Locate the cell with the specified text and output its [x, y] center coordinate. 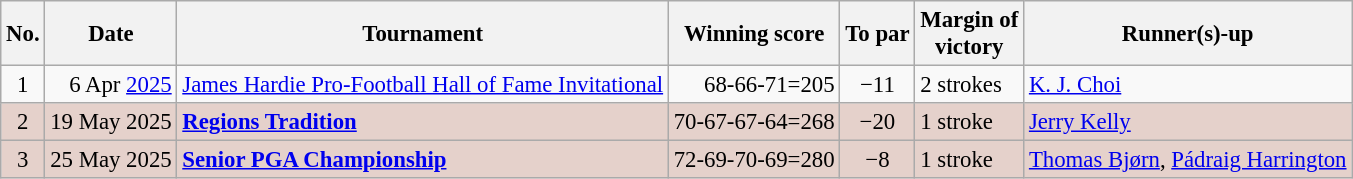
K. J. Choi [1188, 85]
19 May 2025 [111, 122]
Date [111, 34]
Margin ofvictory [970, 34]
68-66-71=205 [754, 85]
1 [23, 85]
Senior PGA Championship [422, 160]
70-67-67-64=268 [754, 122]
3 [23, 160]
Thomas Bjørn, Pádraig Harrington [1188, 160]
No. [23, 34]
Regions Tradition [422, 122]
−8 [878, 160]
Runner(s)-up [1188, 34]
72-69-70-69=280 [754, 160]
−20 [878, 122]
Jerry Kelly [1188, 122]
Tournament [422, 34]
6 Apr 2025 [111, 85]
To par [878, 34]
2 [23, 122]
Winning score [754, 34]
25 May 2025 [111, 160]
−11 [878, 85]
2 strokes [970, 85]
James Hardie Pro-Football Hall of Fame Invitational [422, 85]
